Search for the cell housing the specified text and yield its [x, y] center coordinate. 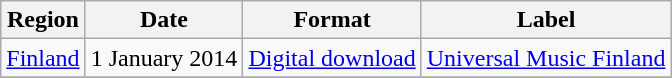
Format [332, 20]
Universal Music Finland [546, 58]
Label [546, 20]
Region [43, 20]
Finland [43, 58]
1 January 2014 [164, 58]
Date [164, 20]
Digital download [332, 58]
